Extract the (x, y) coordinate from the center of the cell holding the provided text.  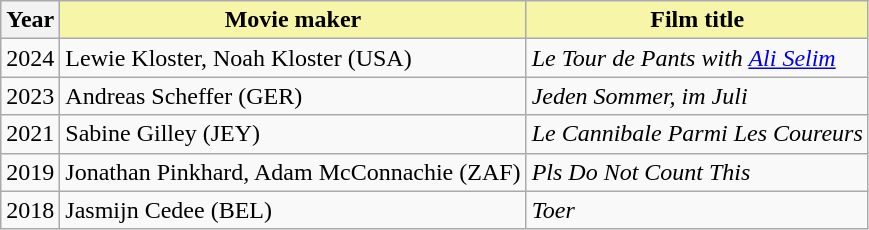
Year (30, 20)
Jeden Sommer, im Juli (697, 96)
2019 (30, 172)
Le Tour de Pants with Ali Selim (697, 58)
Sabine Gilley (JEY) (293, 134)
Andreas Scheffer (GER) (293, 96)
Pls Do Not Count This (697, 172)
Movie maker (293, 20)
Toer (697, 210)
Jasmijn Cedee (BEL) (293, 210)
2021 (30, 134)
2023 (30, 96)
Lewie Kloster, Noah Kloster (USA) (293, 58)
Film title (697, 20)
2024 (30, 58)
2018 (30, 210)
Le Cannibale Parmi Les Coureurs (697, 134)
Jonathan Pinkhard, Adam McConnachie (ZAF) (293, 172)
